Scan for the cell matching the given text and deliver its (X, Y) coordinate at center. 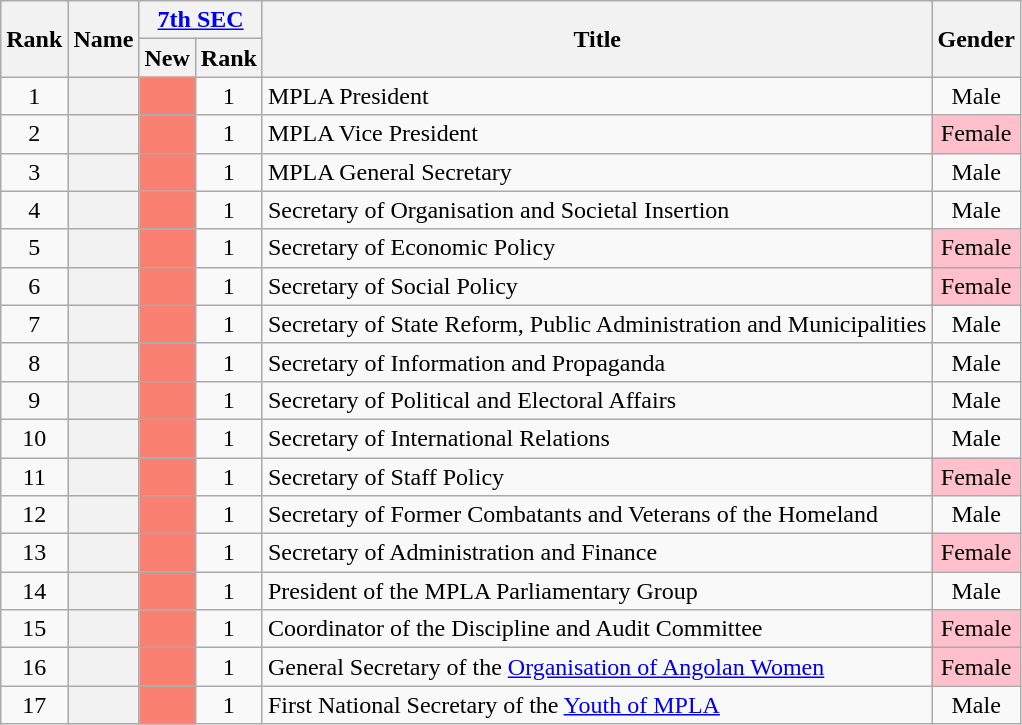
Name (104, 39)
Secretary of Political and Electoral Affairs (597, 400)
New (167, 58)
12 (34, 515)
MPLA President (597, 96)
15 (34, 629)
5 (34, 248)
17 (34, 705)
4 (34, 210)
3 (34, 172)
11 (34, 477)
Secretary of Staff Policy (597, 477)
2 (34, 134)
Coordinator of the Discipline and Audit Committee (597, 629)
14 (34, 591)
16 (34, 667)
6 (34, 286)
Secretary of Former Combatants and Veterans of the Homeland (597, 515)
MPLA Vice President (597, 134)
8 (34, 362)
Secretary of Organisation and Societal Insertion (597, 210)
Secretary of Economic Policy (597, 248)
Secretary of Social Policy (597, 286)
First National Secretary of the Youth of MPLA (597, 705)
President of the MPLA Parliamentary Group (597, 591)
Secretary of International Relations (597, 438)
Secretary of Administration and Finance (597, 553)
Secretary of State Reform, Public Administration and Municipalities (597, 324)
MPLA General Secretary (597, 172)
Gender (976, 39)
General Secretary of the Organisation of Angolan Women (597, 667)
13 (34, 553)
9 (34, 400)
Title (597, 39)
7 (34, 324)
Secretary of Information and Propaganda (597, 362)
10 (34, 438)
7th SEC (200, 20)
